From the cell containing the given text, extract its center point as (x, y) coordinate. 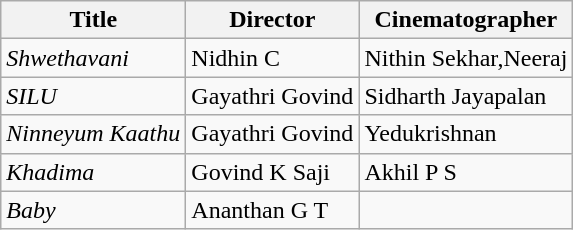
Shwethavani (94, 58)
Nithin Sekhar,Neeraj (466, 58)
Akhil P S (466, 172)
Govind K Saji (272, 172)
SILU (94, 96)
Ananthan G T (272, 210)
Khadima (94, 172)
Sidharth Jayapalan (466, 96)
Nidhin C (272, 58)
Director (272, 20)
Title (94, 20)
Cinematographer (466, 20)
Ninneyum Kaathu (94, 134)
Yedukrishnan (466, 134)
Baby (94, 210)
